Capture the cell that displays the provided text and extract its [x, y] central coordinate. 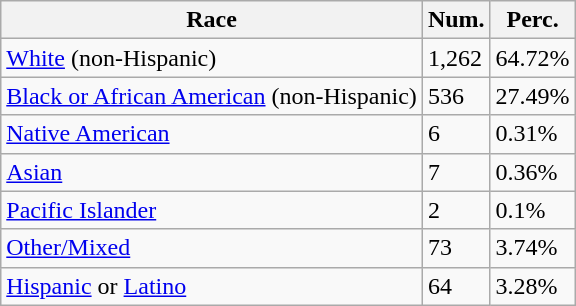
7 [456, 172]
Perc. [532, 20]
Black or African American (non-Hispanic) [212, 96]
Pacific Islander [212, 210]
64 [456, 286]
73 [456, 248]
3.28% [532, 286]
0.31% [532, 134]
Hispanic or Latino [212, 286]
2 [456, 210]
Other/Mixed [212, 248]
536 [456, 96]
27.49% [532, 96]
0.1% [532, 210]
6 [456, 134]
Num. [456, 20]
0.36% [532, 172]
Native American [212, 134]
White (non-Hispanic) [212, 58]
1,262 [456, 58]
Asian [212, 172]
64.72% [532, 58]
3.74% [532, 248]
Race [212, 20]
